Return [X, Y] of the center of cell containing provided text 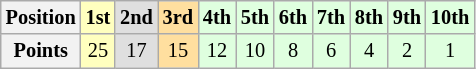
4th [217, 17]
10 [255, 51]
9th [407, 17]
7th [331, 17]
Position [41, 17]
1st [98, 17]
8th [369, 17]
5th [255, 17]
12 [217, 51]
3rd [178, 17]
6th [293, 17]
17 [136, 51]
10th [450, 17]
6 [331, 51]
8 [293, 51]
2nd [136, 17]
4 [369, 51]
15 [178, 51]
25 [98, 51]
1 [450, 51]
Points [41, 51]
2 [407, 51]
